From the cell containing the given text, extract its center point as [X, Y] coordinate. 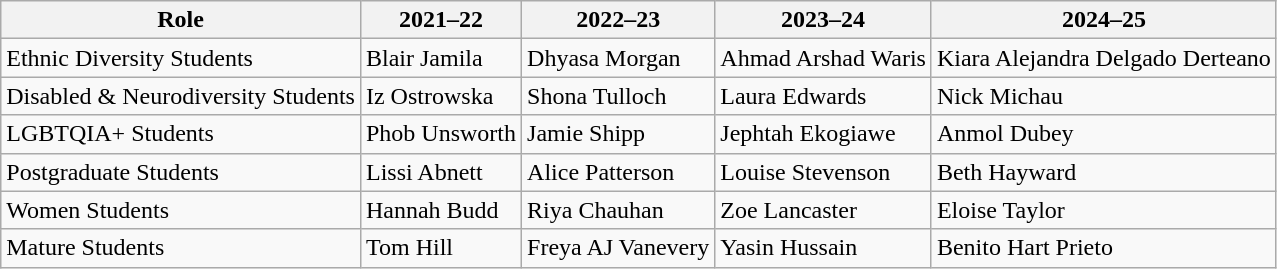
2022–23 [618, 20]
Hannah Budd [440, 210]
Riya Chauhan [618, 210]
Jamie Shipp [618, 134]
Iz Ostrowska [440, 96]
Blair Jamila [440, 58]
Benito Hart Prieto [1104, 248]
Dhyasa Morgan [618, 58]
Shona Tulloch [618, 96]
Louise Stevenson [824, 172]
Freya AJ Vanevery [618, 248]
Role [181, 20]
2024–25 [1104, 20]
Alice Patterson [618, 172]
Eloise Taylor [1104, 210]
Postgraduate Students [181, 172]
Women Students [181, 210]
Tom Hill [440, 248]
2021–22 [440, 20]
Laura Edwards [824, 96]
Yasin Hussain [824, 248]
Ahmad Arshad Waris [824, 58]
Mature Students [181, 248]
Zoe Lancaster [824, 210]
Anmol Dubey [1104, 134]
Phob Unsworth [440, 134]
Beth Hayward [1104, 172]
Jephtah Ekogiawe [824, 134]
Ethnic Diversity Students [181, 58]
LGBTQIA+ Students [181, 134]
Disabled & Neurodiversity Students [181, 96]
Nick Michau [1104, 96]
2023–24 [824, 20]
Lissi Abnett [440, 172]
Kiara Alejandra Delgado Derteano [1104, 58]
